Extract the (X, Y) coordinate from the center of the cell holding the provided text.  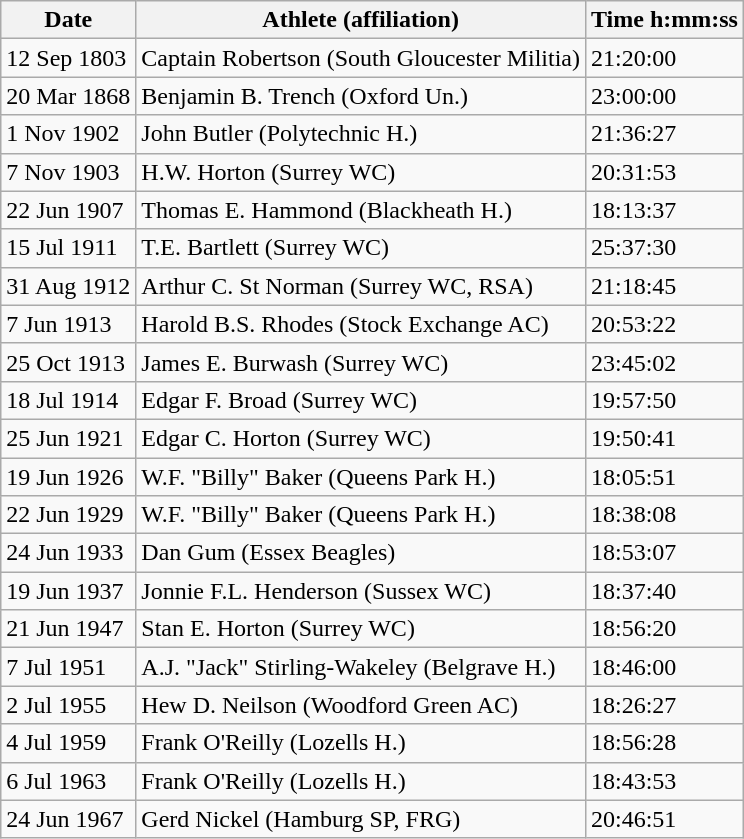
Captain Robertson (South Gloucester Militia) (361, 58)
James E. Burwash (Surrey WC) (361, 362)
21:36:27 (664, 134)
19:57:50 (664, 400)
22 Jun 1907 (68, 210)
1 Nov 1902 (68, 134)
John Butler (Polytechnic H.) (361, 134)
Thomas E. Hammond (Blackheath H.) (361, 210)
18 Jul 1914 (68, 400)
20 Mar 1868 (68, 96)
19 Jun 1937 (68, 591)
25 Oct 1913 (68, 362)
Hew D. Neilson (Woodford Green AC) (361, 705)
12 Sep 1803 (68, 58)
21:18:45 (664, 286)
25:37:30 (664, 248)
Date (68, 20)
Time h:mm:ss (664, 20)
Arthur C. St Norman (Surrey WC, RSA) (361, 286)
31 Aug 1912 (68, 286)
4 Jul 1959 (68, 743)
6 Jul 1963 (68, 781)
Athlete (affiliation) (361, 20)
Edgar F. Broad (Surrey WC) (361, 400)
T.E. Bartlett (Surrey WC) (361, 248)
2 Jul 1955 (68, 705)
7 Nov 1903 (68, 172)
Stan E. Horton (Surrey WC) (361, 629)
20:53:22 (664, 324)
21 Jun 1947 (68, 629)
23:00:00 (664, 96)
19 Jun 1926 (68, 477)
18:46:00 (664, 667)
24 Jun 1933 (68, 553)
Gerd Nickel (Hamburg SP, FRG) (361, 819)
24 Jun 1967 (68, 819)
25 Jun 1921 (68, 438)
21:20:00 (664, 58)
18:43:53 (664, 781)
Edgar C. Horton (Surrey WC) (361, 438)
18:26:27 (664, 705)
20:31:53 (664, 172)
22 Jun 1929 (68, 515)
H.W. Horton (Surrey WC) (361, 172)
18:05:51 (664, 477)
18:38:08 (664, 515)
19:50:41 (664, 438)
18:56:28 (664, 743)
Benjamin B. Trench (Oxford Un.) (361, 96)
A.J. "Jack" Stirling-Wakeley (Belgrave H.) (361, 667)
18:56:20 (664, 629)
23:45:02 (664, 362)
18:53:07 (664, 553)
Jonnie F.L. Henderson (Sussex WC) (361, 591)
18:37:40 (664, 591)
20:46:51 (664, 819)
15 Jul 1911 (68, 248)
Harold B.S. Rhodes (Stock Exchange AC) (361, 324)
7 Jun 1913 (68, 324)
7 Jul 1951 (68, 667)
18:13:37 (664, 210)
Dan Gum (Essex Beagles) (361, 553)
